Output the (x, y) coordinate of the center of the cell containing the given text.  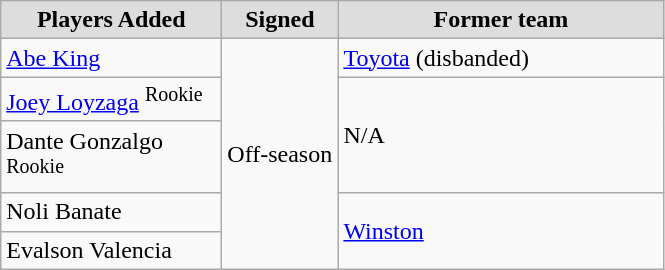
Winston (501, 231)
Evalson Valencia (112, 250)
Joey Loyzaga Rookie (112, 100)
Off-season (280, 154)
Noli Banate (112, 212)
N/A (501, 135)
Abe King (112, 58)
Players Added (112, 20)
Dante Gonzalgo Rookie (112, 157)
Toyota (disbanded) (501, 58)
Signed (280, 20)
Former team (501, 20)
